Provide the [x, y] coordinate of the cell's center where the given text is located.  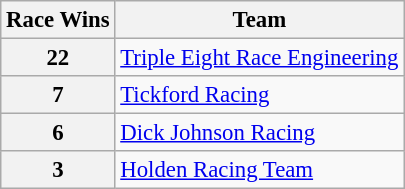
Holden Racing Team [260, 170]
Race Wins [58, 20]
Dick Johnson Racing [260, 133]
Team [260, 20]
Tickford Racing [260, 95]
3 [58, 170]
22 [58, 58]
7 [58, 95]
Triple Eight Race Engineering [260, 58]
6 [58, 133]
